Find where the given text appears and provide that cell's center as (x, y) coordinate. 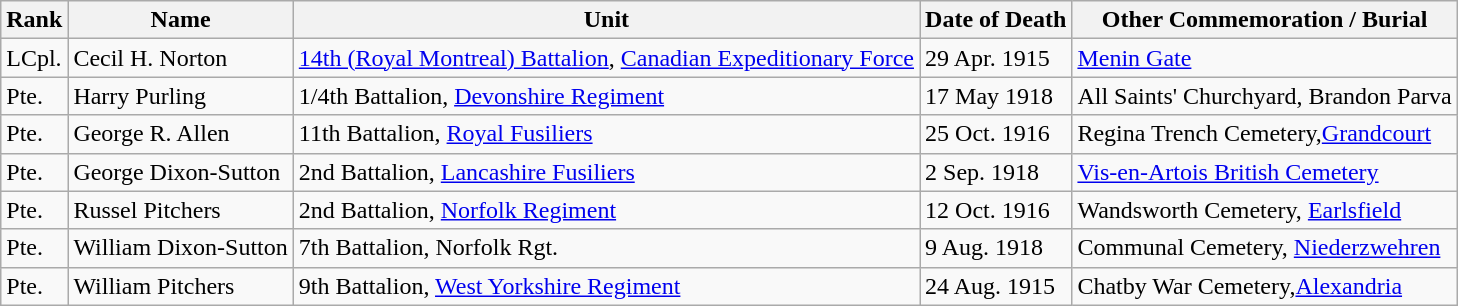
Communal Cemetery, Niederzwehren (1264, 248)
29 Apr. 1915 (996, 58)
All Saints' Churchyard, Brandon Parva (1264, 96)
24 Aug. 1915 (996, 286)
George Dixon-Sutton (180, 172)
9 Aug. 1918 (996, 248)
Other Commemoration / Burial (1264, 20)
2nd Battalion, Norfolk Regiment (606, 210)
William Dixon-Sutton (180, 248)
George R. Allen (180, 134)
Unit (606, 20)
1/4th Battalion, Devonshire Regiment (606, 96)
Chatby War Cemetery,Alexandria (1264, 286)
Regina Trench Cemetery,Grandcourt (1264, 134)
Menin Gate (1264, 58)
Cecil H. Norton (180, 58)
14th (Royal Montreal) Battalion, Canadian Expeditionary Force (606, 58)
17 May 1918 (996, 96)
2 Sep. 1918 (996, 172)
12 Oct. 1916 (996, 210)
Date of Death (996, 20)
7th Battalion, Norfolk Rgt. (606, 248)
Rank (34, 20)
William Pitchers (180, 286)
Harry Purling (180, 96)
2nd Battalion, Lancashire Fusiliers (606, 172)
11th Battalion, Royal Fusiliers (606, 134)
LCpl. (34, 58)
Vis-en-Artois British Cemetery (1264, 172)
Name (180, 20)
25 Oct. 1916 (996, 134)
9th Battalion, West Yorkshire Regiment (606, 286)
Russel Pitchers (180, 210)
Wandsworth Cemetery, Earlsfield (1264, 210)
